Provide the (X, Y) coordinate of the cell's center where the given text is located.  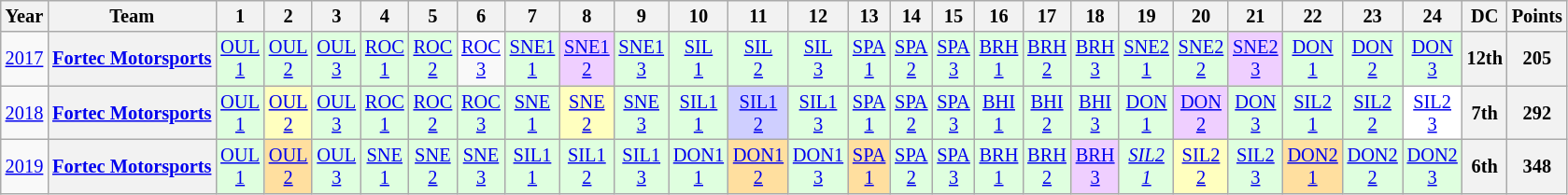
2018 (24, 113)
15 (953, 16)
22 (1313, 16)
10 (699, 16)
SNE11 (532, 59)
DON13 (818, 166)
12 (818, 16)
20 (1201, 16)
SIL2 (758, 59)
13 (869, 16)
7 (532, 16)
6th (1485, 166)
DON12 (758, 166)
292 (1537, 113)
DON11 (699, 166)
SNE23 (1255, 59)
SIL1 (699, 59)
9 (642, 16)
SNE12 (586, 59)
DON23 (1433, 166)
2 (289, 16)
6 (481, 16)
SNE13 (642, 59)
DON21 (1313, 166)
24 (1433, 16)
BHI3 (1095, 113)
4 (385, 16)
348 (1537, 166)
14 (911, 16)
Points (1537, 16)
Year (24, 16)
SNE22 (1201, 59)
DON22 (1373, 166)
21 (1255, 16)
2019 (24, 166)
Team (132, 16)
DC (1485, 16)
2017 (24, 59)
23 (1373, 16)
19 (1146, 16)
SIL3 (818, 59)
17 (1047, 16)
3 (336, 16)
16 (999, 16)
11 (758, 16)
12th (1485, 59)
205 (1537, 59)
8 (586, 16)
7th (1485, 113)
5 (433, 16)
BHI1 (999, 113)
SNE21 (1146, 59)
BHI2 (1047, 113)
1 (240, 16)
18 (1095, 16)
